Output the [X, Y] coordinate of the center of the cell containing the given text.  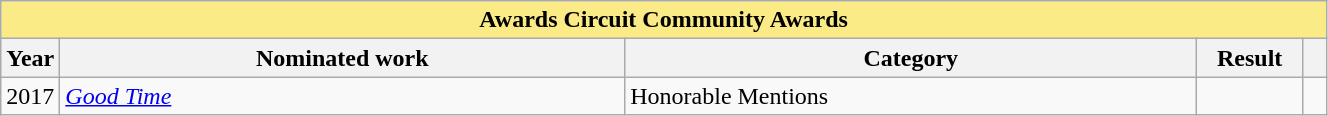
Category [911, 58]
Result [1250, 58]
Good Time [342, 96]
2017 [30, 96]
Year [30, 58]
Awards Circuit Community Awards [664, 20]
Nominated work [342, 58]
Honorable Mentions [911, 96]
